Return the [x, y] coordinate for the center point of the cell that contains the specified text.  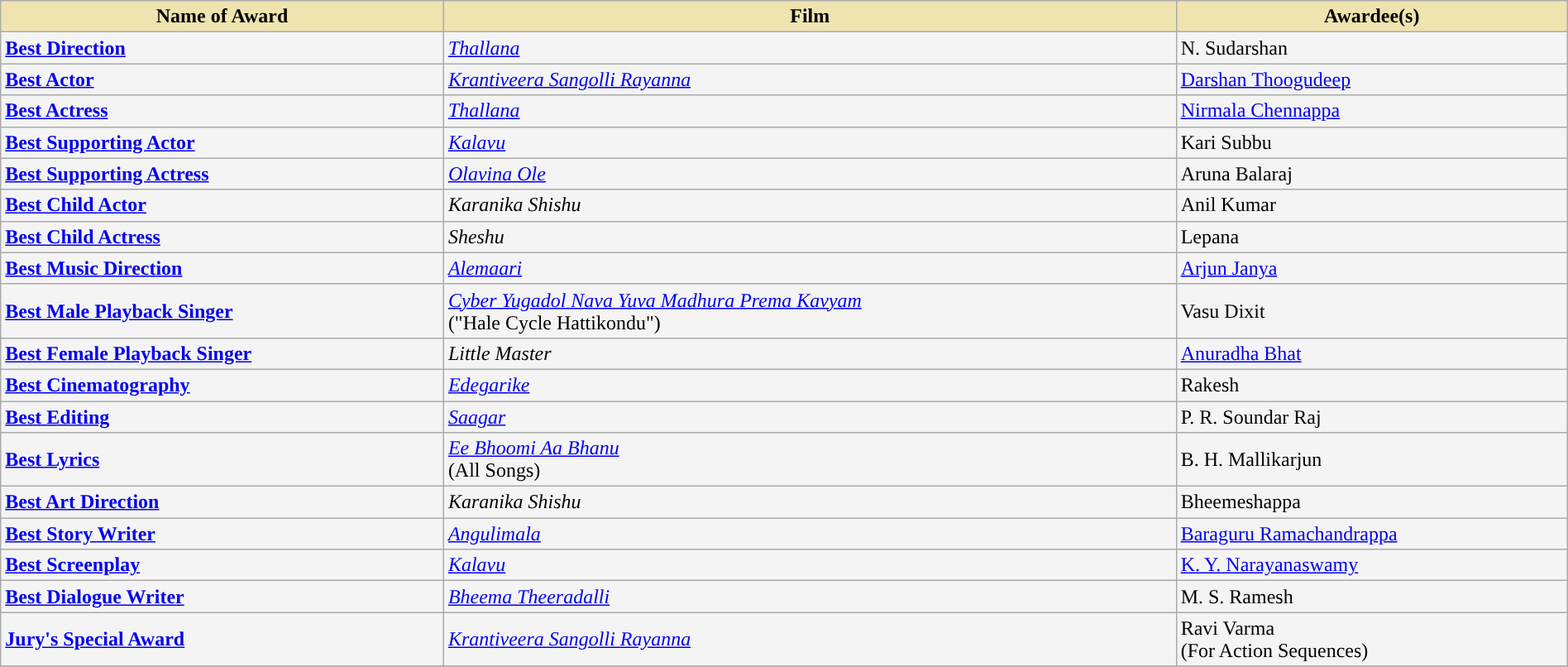
Anuradha Bhat [1371, 353]
N. Sudarshan [1371, 48]
Little Master [810, 353]
B. H. Mallikarjun [1371, 460]
Film [810, 17]
Best Supporting Actress [222, 174]
Edegarike [810, 385]
Rakesh [1371, 385]
Sheshu [810, 237]
M. S. Ramesh [1371, 597]
Best Child Actor [222, 205]
Saagar [810, 416]
Best Actress [222, 111]
Best Child Actress [222, 237]
Best Editing [222, 416]
Vasu Dixit [1371, 311]
Alemaari [810, 268]
Nirmala Chennappa [1371, 111]
Best Music Direction [222, 268]
Jury's Special Award [222, 639]
Best Direction [222, 48]
Best Supporting Actor [222, 142]
Best Lyrics [222, 460]
Angulimala [810, 534]
Baraguru Ramachandrappa [1371, 534]
Olavina Ole [810, 174]
Bheema Theeradalli [810, 597]
Best Story Writer [222, 534]
Arjun Janya [1371, 268]
Ee Bhoomi Aa Bhanu (All Songs) [810, 460]
Best Screenplay [222, 565]
Bheemeshappa [1371, 502]
Best Actor [222, 79]
Best Art Direction [222, 502]
K. Y. Narayanaswamy [1371, 565]
Best Dialogue Writer [222, 597]
Darshan Thoogudeep [1371, 79]
Best Cinematography [222, 385]
Best Female Playback Singer [222, 353]
Lepana [1371, 237]
Anil Kumar [1371, 205]
Name of Award [222, 17]
P. R. Soundar Raj [1371, 416]
Cyber Yugadol Nava Yuva Madhura Prema Kavyam ("Hale Cycle Hattikondu") [810, 311]
Ravi Varma(For Action Sequences) [1371, 639]
Best Male Playback Singer [222, 311]
Kari Subbu [1371, 142]
Awardee(s) [1371, 17]
Aruna Balaraj [1371, 174]
